Capture the cell that displays the provided text and extract its [X, Y] central coordinate. 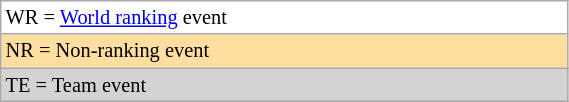
WR = World ranking event [284, 17]
TE = Team event [284, 85]
NR = Non-ranking event [284, 51]
